Pinpoint the cell where the given text exists, returning its [x, y] midpoint coordinate. 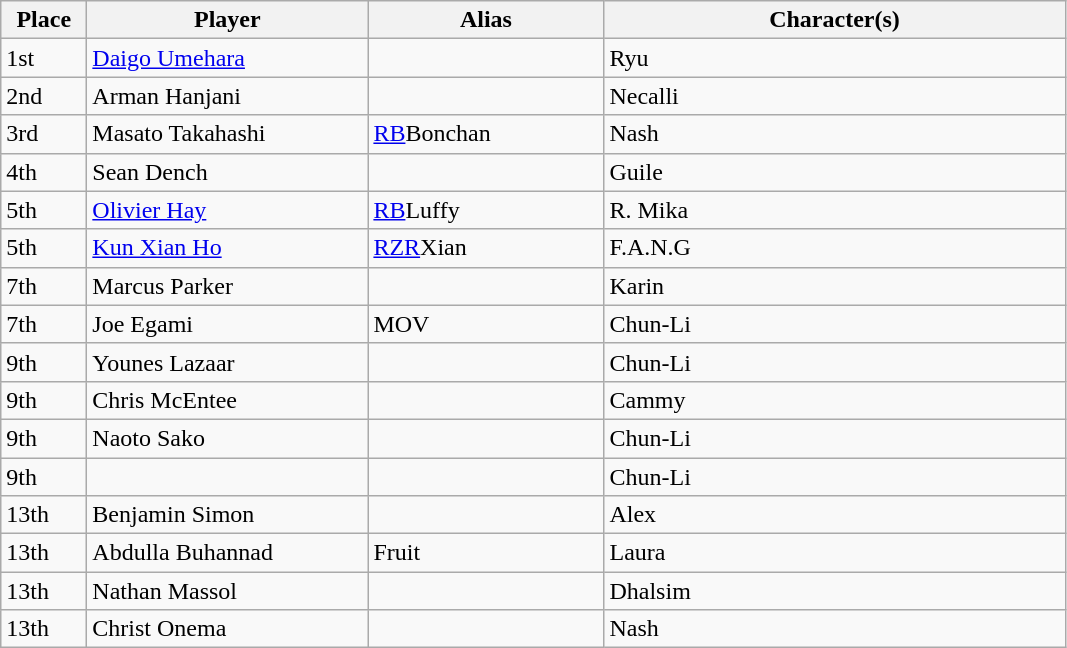
F.A.N.G [834, 248]
Benjamin Simon [228, 515]
Alias [486, 20]
Chris McEntee [228, 400]
Place [44, 20]
Naoto Sako [228, 438]
3rd [44, 134]
Younes Lazaar [228, 362]
Ryu [834, 58]
Dhalsim [834, 591]
4th [44, 172]
Karin [834, 286]
Character(s) [834, 20]
Kun Xian Ho [228, 248]
Fruit [486, 553]
Marcus Parker [228, 286]
Guile [834, 172]
1st [44, 58]
Masato Takahashi [228, 134]
Necalli [834, 96]
Daigo Umehara [228, 58]
Cammy [834, 400]
Laura [834, 553]
Sean Dench [228, 172]
Joe Egami [228, 324]
Nathan Massol [228, 591]
RBLuffy [486, 210]
Christ Onema [228, 629]
RBBonchan [486, 134]
Arman Hanjani [228, 96]
R. Mika [834, 210]
MOV [486, 324]
Abdulla Buhannad [228, 553]
Olivier Hay [228, 210]
RZRXian [486, 248]
Player [228, 20]
2nd [44, 96]
Alex [834, 515]
